Provide the [x, y] coordinate of the cell's center where the given text is located.  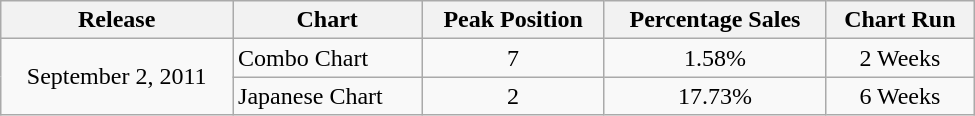
7 [514, 58]
Chart Run [900, 20]
Percentage Sales [714, 20]
2 Weeks [900, 58]
Japanese Chart [328, 96]
17.73% [714, 96]
Release [117, 20]
1.58% [714, 58]
September 2, 2011 [117, 77]
Combo Chart [328, 58]
Chart [328, 20]
6 Weeks [900, 96]
Peak Position [514, 20]
2 [514, 96]
